Search for the cell housing the specified text and yield its [x, y] center coordinate. 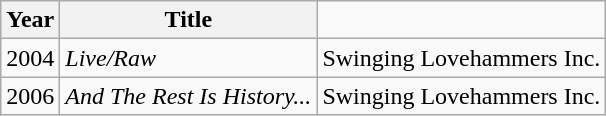
2006 [30, 96]
Live/Raw [188, 58]
Year [30, 20]
Title [188, 20]
2004 [30, 58]
And The Rest Is History... [188, 96]
